From the cell containing the given text, extract its center point as (X, Y) coordinate. 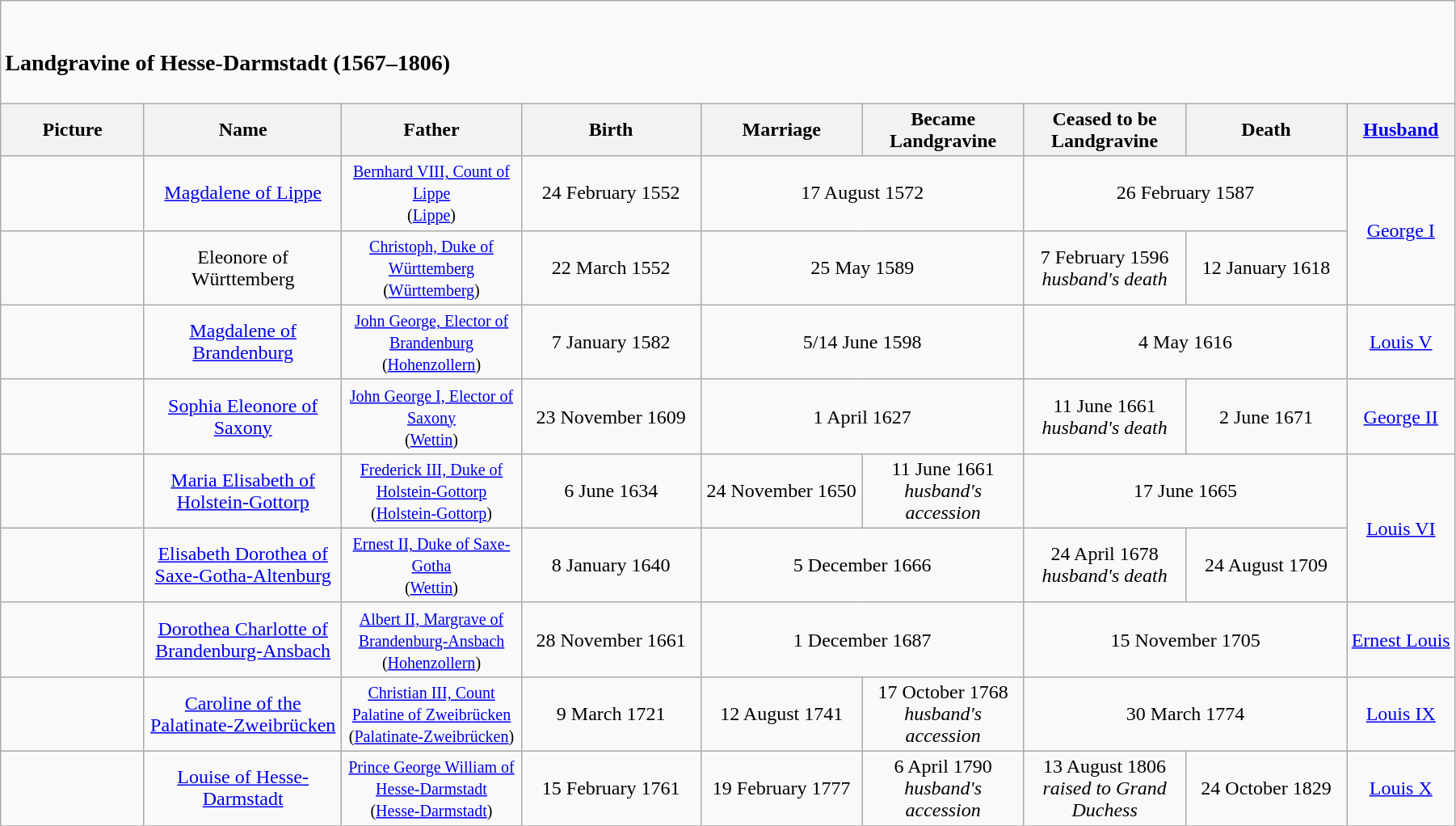
12 January 1618 (1266, 268)
23 November 1609 (611, 416)
28 November 1661 (611, 639)
Ernest Louis (1401, 639)
Eleonore of Württemberg (242, 268)
30 March 1774 (1185, 714)
2 June 1671 (1266, 416)
Magdalene of Brandenburg (242, 342)
24 November 1650 (781, 491)
1 December 1687 (862, 639)
Father (431, 129)
Sophia Eleonore of Saxony (242, 416)
5 December 1666 (862, 565)
Ernest II, Duke of Saxe-Gotha(Wettin) (431, 565)
15 February 1761 (611, 789)
11 June 1661husband's accession (943, 491)
Dorothea Charlotte of Brandenburg-Ansbach (242, 639)
George I (1401, 230)
Albert II, Margrave of Brandenburg-Ansbach(Hohenzollern) (431, 639)
15 November 1705 (1185, 639)
Ceased to be Landgravine (1105, 129)
24 February 1552 (611, 193)
Louis IX (1401, 714)
4 May 1616 (1185, 342)
Husband (1401, 129)
George II (1401, 416)
Louis X (1401, 789)
7 January 1582 (611, 342)
Name (242, 129)
Elisabeth Dorothea of Saxe-Gotha-Altenburg (242, 565)
6 April 1790husband's accession (943, 789)
Death (1266, 129)
John George I, Elector of Saxony(Wettin) (431, 416)
7 February 1596husband's death (1105, 268)
Maria Elisabeth of Holstein-Gottorp (242, 491)
Christoph, Duke of Württemberg(Württemberg) (431, 268)
25 May 1589 (862, 268)
6 June 1634 (611, 491)
24 October 1829 (1266, 789)
5/14 June 1598 (862, 342)
17 October 1768husband's accession (943, 714)
13 August 1806raised to Grand Duchess (1105, 789)
9 March 1721 (611, 714)
Birth (611, 129)
17 June 1665 (1185, 491)
Louise of Hesse-Darmstadt (242, 789)
Louis V (1401, 342)
26 February 1587 (1185, 193)
Landgravine of Hesse-Darmstadt (1567–1806) (728, 52)
Frederick III, Duke of Holstein-Gottorp(Holstein-Gottorp) (431, 491)
19 February 1777 (781, 789)
12 August 1741 (781, 714)
1 April 1627 (862, 416)
Christian III, Count Palatine of Zweibrücken(Palatinate-Zweibrücken) (431, 714)
8 January 1640 (611, 565)
Prince George William of Hesse-Darmstadt(Hesse-Darmstadt) (431, 789)
22 March 1552 (611, 268)
Louis VI (1401, 528)
Became Landgravine (943, 129)
Caroline of the Palatinate-Zweibrücken (242, 714)
John George, Elector of Brandenburg(Hohenzollern) (431, 342)
Marriage (781, 129)
24 April 1678husband's death (1105, 565)
Magdalene of Lippe (242, 193)
11 June 1661husband's death (1105, 416)
24 August 1709 (1266, 565)
Bernhard VIII, Count of Lippe(Lippe) (431, 193)
Picture (73, 129)
17 August 1572 (862, 193)
